Return the [X, Y] coordinate for the center point of the cell that contains the specified text.  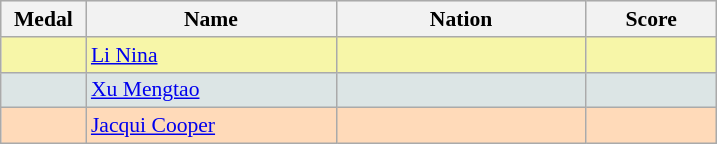
Jacqui Cooper [211, 126]
Score [651, 19]
Xu Mengtao [211, 90]
Name [211, 19]
Nation [461, 19]
Li Nina [211, 55]
Medal [44, 19]
